From the cell containing the given text, extract its center point as [X, Y] coordinate. 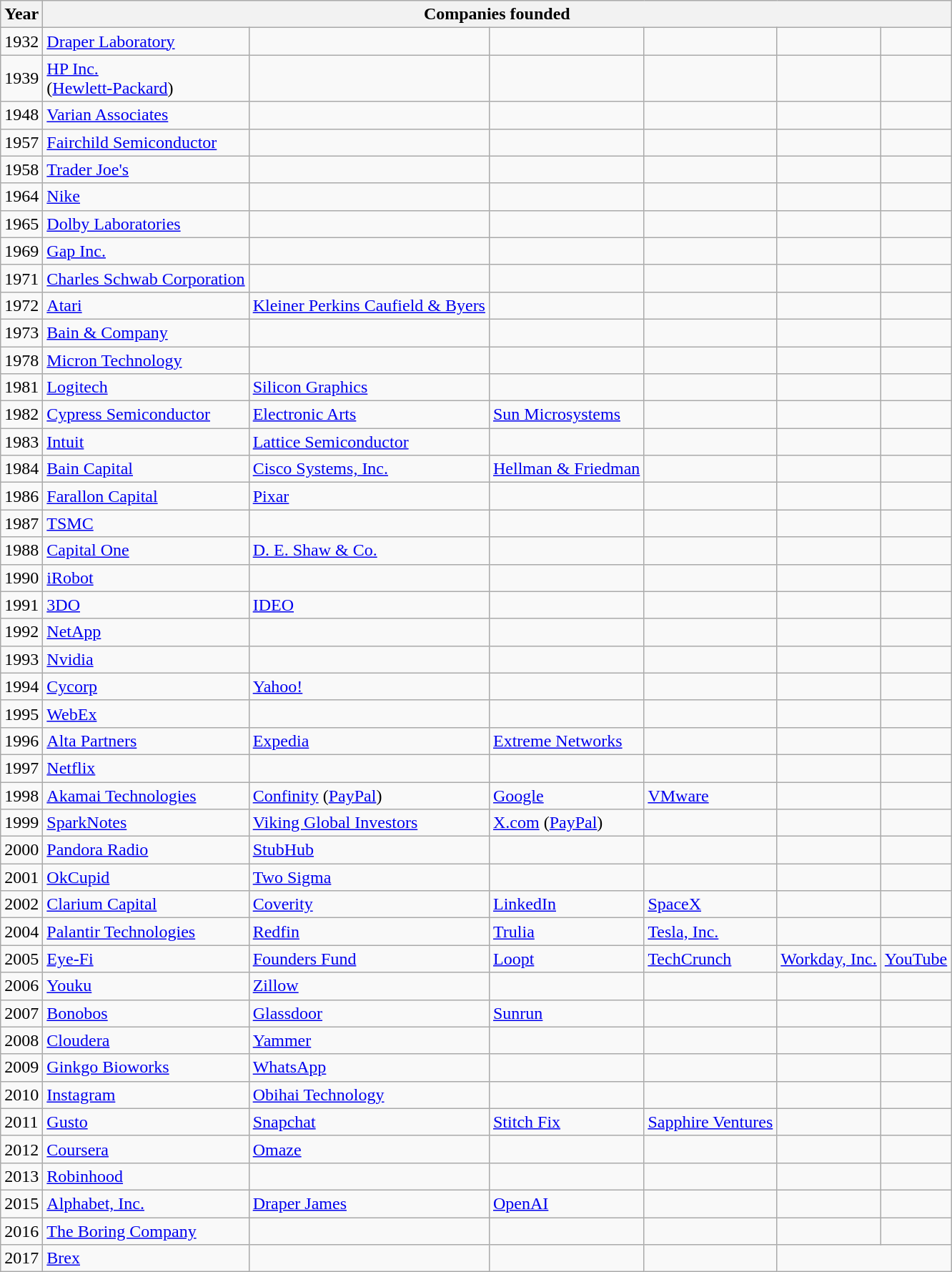
Nvidia [146, 659]
2006 [21, 986]
2005 [21, 959]
Silicon Graphics [369, 388]
Trader Joe's [146, 169]
Akamai Technologies [146, 796]
1978 [21, 360]
D. E. Shaw & Co. [369, 551]
Viking Global Investors [369, 823]
Alta Partners [146, 741]
Two Sigma [369, 877]
Extreme Networks [566, 741]
Charles Schwab Corporation [146, 278]
1932 [21, 41]
Atari [146, 305]
iRobot [146, 578]
Clarium Capital [146, 904]
Confinity (PayPal) [369, 796]
1973 [21, 332]
1998 [21, 796]
1990 [21, 578]
1958 [21, 169]
1995 [21, 714]
Gusto [146, 1122]
1999 [21, 823]
Eye-Fi [146, 959]
Expedia [369, 741]
2002 [21, 904]
Zillow [369, 986]
Omaze [369, 1149]
Netflix [146, 768]
1957 [21, 142]
1984 [21, 469]
WhatsApp [369, 1068]
1981 [21, 388]
Founders Fund [369, 959]
1997 [21, 768]
Palantir Technologies [146, 932]
2011 [21, 1122]
Redfin [369, 932]
Varian Associates [146, 115]
Fairchild Semiconductor [146, 142]
Cloudera [146, 1040]
Yammer [369, 1040]
Ginkgo Bioworks [146, 1068]
1988 [21, 551]
1996 [21, 741]
Sapphire Ventures [710, 1122]
1982 [21, 415]
Obihai Technology [369, 1095]
Snapchat [369, 1122]
Trulia [566, 932]
2010 [21, 1095]
LinkedIn [566, 904]
Tesla, Inc. [710, 932]
1948 [21, 115]
3DO [146, 605]
2004 [21, 932]
Dolby Laboratories [146, 224]
SparkNotes [146, 823]
SpaceX [710, 904]
Sun Microsystems [566, 415]
Logitech [146, 388]
Cisco Systems, Inc. [369, 469]
1994 [21, 686]
Intuit [146, 442]
Google [566, 796]
1939 [21, 79]
Cypress Semiconductor [146, 415]
OpenAI [566, 1203]
Gap Inc. [146, 251]
Stitch Fix [566, 1122]
Coursera [146, 1149]
IDEO [369, 605]
2000 [21, 850]
1972 [21, 305]
Farallon Capital [146, 496]
Bonobos [146, 1013]
Cycorp [146, 686]
Robinhood [146, 1176]
Electronic Arts [369, 415]
Glassdoor [369, 1013]
Coverity [369, 904]
2017 [21, 1258]
Capital One [146, 551]
Workday, Inc. [829, 959]
WebEx [146, 714]
1987 [21, 523]
Companies founded [497, 14]
2012 [21, 1149]
X.com (PayPal) [566, 823]
Year [21, 14]
Youku [146, 986]
2009 [21, 1068]
Pandora Radio [146, 850]
1969 [21, 251]
Yahoo! [369, 686]
HP Inc.(Hewlett-Packard) [146, 79]
OkCupid [146, 877]
Kleiner Perkins Caufield & Byers [369, 305]
Pixar [369, 496]
TSMC [146, 523]
YouTube [916, 959]
Instagram [146, 1095]
Nike [146, 197]
The Boring Company [146, 1231]
StubHub [369, 850]
1971 [21, 278]
Loopt [566, 959]
Alphabet, Inc. [146, 1203]
TechCrunch [710, 959]
Bain & Company [146, 332]
Brex [146, 1258]
1965 [21, 224]
2007 [21, 1013]
1992 [21, 632]
Sunrun [566, 1013]
Draper James [369, 1203]
2013 [21, 1176]
1991 [21, 605]
1986 [21, 496]
Hellman & Friedman [566, 469]
1993 [21, 659]
1983 [21, 442]
2015 [21, 1203]
Draper Laboratory [146, 41]
2008 [21, 1040]
Micron Technology [146, 360]
2001 [21, 877]
2016 [21, 1231]
VMware [710, 796]
Lattice Semiconductor [369, 442]
1964 [21, 197]
NetApp [146, 632]
Bain Capital [146, 469]
